From the cell containing the given text, extract its center point as [X, Y] coordinate. 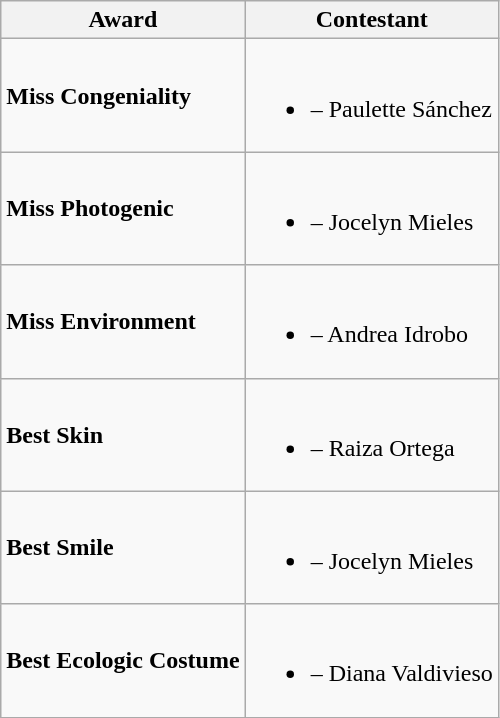
Best Skin [123, 434]
Best Smile [123, 548]
– Diana Valdivieso [372, 660]
– Paulette Sánchez [372, 96]
Miss Photogenic [123, 208]
Miss Congeniality [123, 96]
Contestant [372, 20]
Miss Environment [123, 322]
– Andrea Idrobo [372, 322]
Best Ecologic Costume [123, 660]
– Raiza Ortega [372, 434]
Award [123, 20]
